Return the (x, y) coordinate for the center point of the cell that contains the specified text.  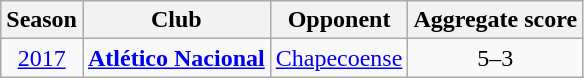
Opponent (339, 20)
Season (42, 20)
2017 (42, 58)
Atlético Nacional (176, 58)
Aggregate score (496, 20)
5–3 (496, 58)
Club (176, 20)
Chapecoense (339, 58)
